Find where the given text appears and provide that cell's center as [X, Y] coordinate. 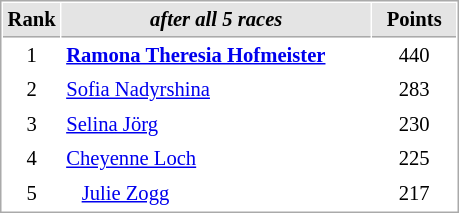
217 [414, 194]
1 [32, 56]
283 [414, 90]
2 [32, 90]
Julie Zogg [216, 194]
440 [414, 56]
after all 5 races [216, 20]
3 [32, 124]
Rank [32, 20]
225 [414, 158]
Sofia Nadyrshina [216, 90]
Selina Jörg [216, 124]
4 [32, 158]
Cheyenne Loch [216, 158]
230 [414, 124]
Ramona Theresia Hofmeister [216, 56]
5 [32, 194]
Points [414, 20]
